Capture the cell that displays the provided text and extract its (x, y) central coordinate. 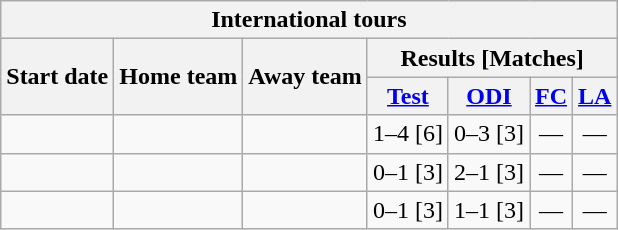
LA (595, 96)
ODI (488, 96)
1–4 [6] (408, 134)
International tours (309, 20)
Away team (306, 77)
0–3 [3] (488, 134)
Test (408, 96)
FC (552, 96)
1–1 [3] (488, 210)
Start date (58, 77)
Results [Matches] (492, 58)
2–1 [3] (488, 172)
Home team (178, 77)
